From the cell containing the given text, extract its center point as (X, Y) coordinate. 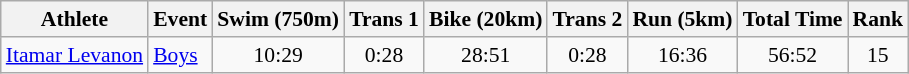
Run (5km) (682, 19)
Total Time (793, 19)
Event (180, 19)
Rank (878, 19)
Bike (20km) (486, 19)
15 (878, 55)
Trans 1 (384, 19)
Boys (180, 55)
16:36 (682, 55)
Swim (750m) (278, 19)
28:51 (486, 55)
Trans 2 (587, 19)
Athlete (74, 19)
Itamar Levanon (74, 55)
10:29 (278, 55)
56:52 (793, 55)
